From the cell containing the given text, extract its center point as [x, y] coordinate. 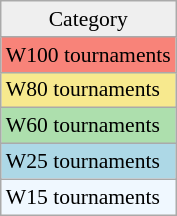
W25 tournaments [88, 162]
W100 tournaments [88, 55]
W15 tournaments [88, 197]
Category [88, 19]
W80 tournaments [88, 90]
W60 tournaments [88, 126]
